Find where the given text appears and provide that cell's center as (X, Y) coordinate. 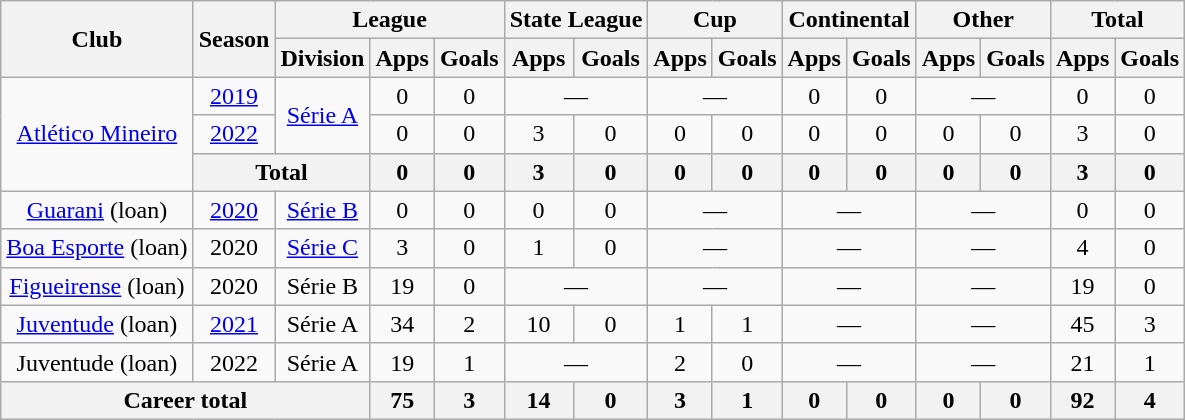
Career total (186, 400)
Club (97, 39)
State League (576, 20)
Série C (322, 248)
2021 (234, 324)
Figueirense (loan) (97, 286)
Season (234, 39)
Boa Esporte (loan) (97, 248)
Other (983, 20)
Continental (849, 20)
Division (322, 58)
Atlético Mineiro (97, 134)
21 (1082, 362)
10 (538, 324)
2019 (234, 96)
45 (1082, 324)
34 (402, 324)
75 (402, 400)
League (390, 20)
14 (538, 400)
Guarani (loan) (97, 210)
92 (1082, 400)
Cup (715, 20)
